Return the [X, Y] coordinate for the center point of the cell that contains the specified text.  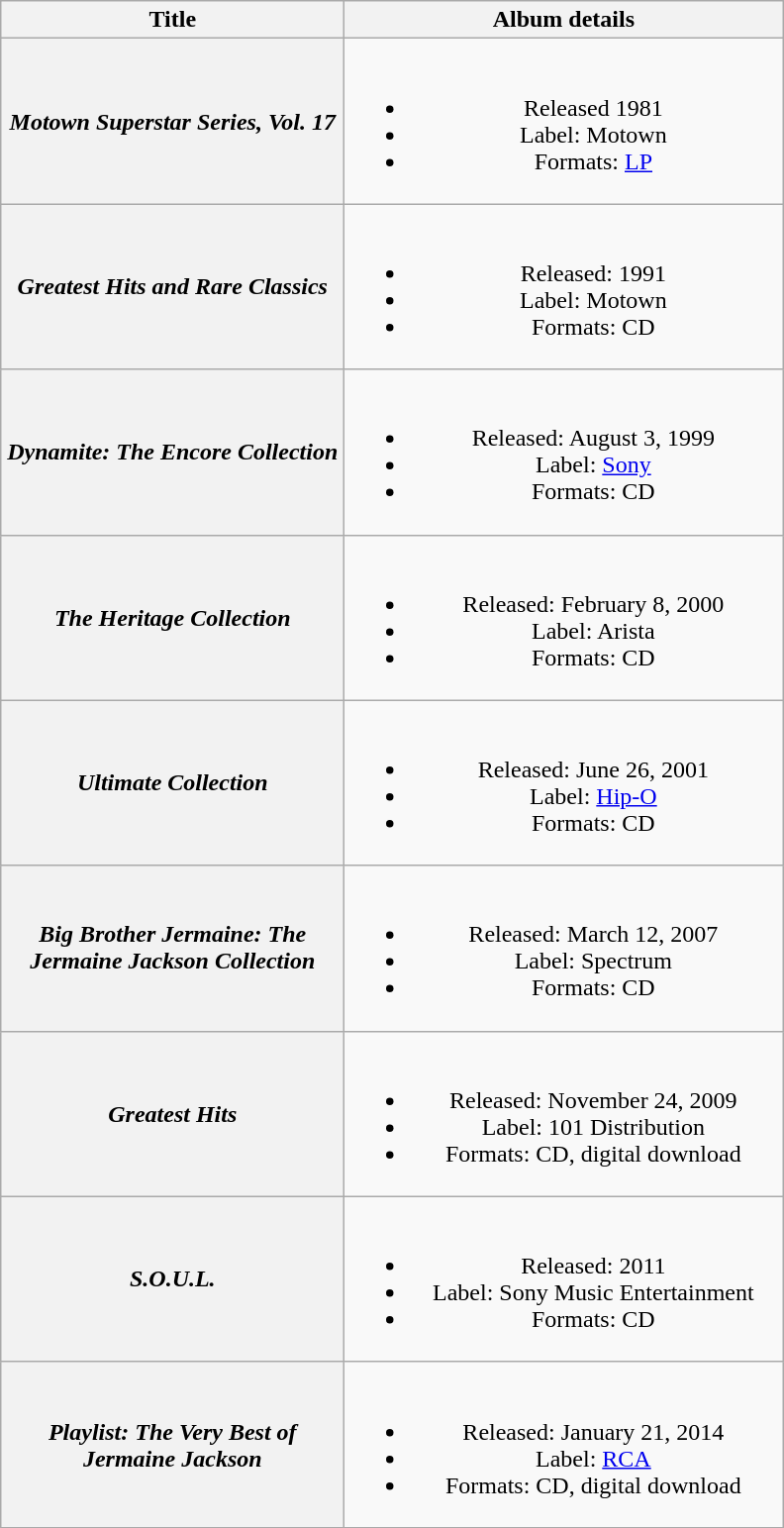
Released: March 12, 2007Label: SpectrumFormats: CD [564, 949]
Playlist: The Very Best of Jermaine Jackson [172, 1444]
Released: November 24, 2009Label: 101 DistributionFormats: CD, digital download [564, 1113]
Motown Superstar Series, Vol. 17 [172, 121]
The Heritage Collection [172, 618]
Greatest Hits [172, 1113]
Dynamite: The Encore Collection [172, 452]
Released: August 3, 1999Label: SonyFormats: CD [564, 452]
Title [172, 20]
Released: 2011Label: Sony Music EntertainmentFormats: CD [564, 1279]
Ultimate Collection [172, 782]
Released: June 26, 2001Label: Hip-OFormats: CD [564, 782]
Released: 1991Label: MotownFormats: CD [564, 287]
Big Brother Jermaine: The Jermaine Jackson Collection [172, 949]
Released 1981Label: MotownFormats: LP [564, 121]
S.O.U.L. [172, 1279]
Released: February 8, 2000Label: AristaFormats: CD [564, 618]
Album details [564, 20]
Greatest Hits and Rare Classics [172, 287]
Released: January 21, 2014Label: RCAFormats: CD, digital download [564, 1444]
